Provide the [x, y] coordinate of the cell's center where the given text is located.  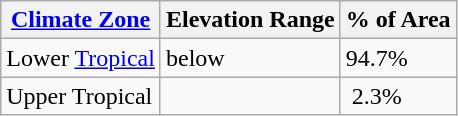
% of Area [398, 20]
below [250, 58]
94.7% [398, 58]
2.3% [398, 96]
Climate Zone [81, 20]
Lower Tropical [81, 58]
Upper Tropical [81, 96]
Elevation Range [250, 20]
